Extract the [x, y] coordinate from the center of the cell holding the provided text.  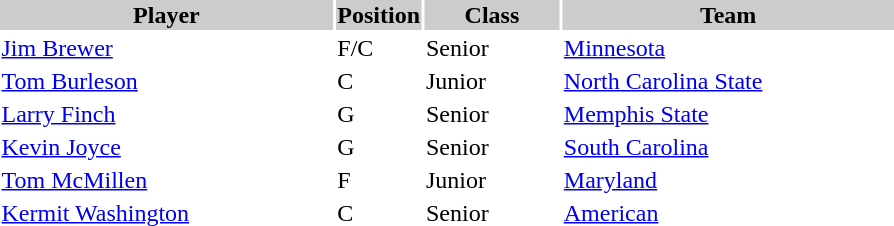
Player [166, 15]
F/C [379, 48]
Maryland [728, 180]
North Carolina State [728, 81]
South Carolina [728, 147]
Team [728, 15]
Memphis State [728, 114]
Kevin Joyce [166, 147]
Tom Burleson [166, 81]
Minnesota [728, 48]
C [379, 81]
F [379, 180]
Class [492, 15]
Position [379, 15]
Tom McMillen [166, 180]
Larry Finch [166, 114]
Jim Brewer [166, 48]
